Pinpoint the cell where the given text exists, returning its [x, y] midpoint coordinate. 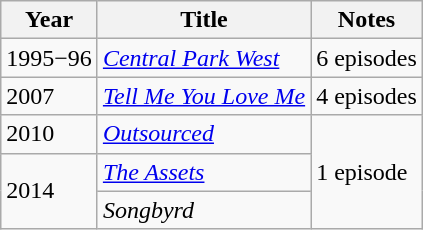
6 episodes [367, 58]
Central Park West [204, 58]
Outsourced [204, 134]
2010 [50, 134]
The Assets [204, 172]
2014 [50, 191]
4 episodes [367, 96]
Notes [367, 20]
Songbyrd [204, 210]
Year [50, 20]
Title [204, 20]
Tell Me You Love Me [204, 96]
1 episode [367, 172]
2007 [50, 96]
1995−96 [50, 58]
